Scan for the cell matching the given text and deliver its [X, Y] coordinate at center. 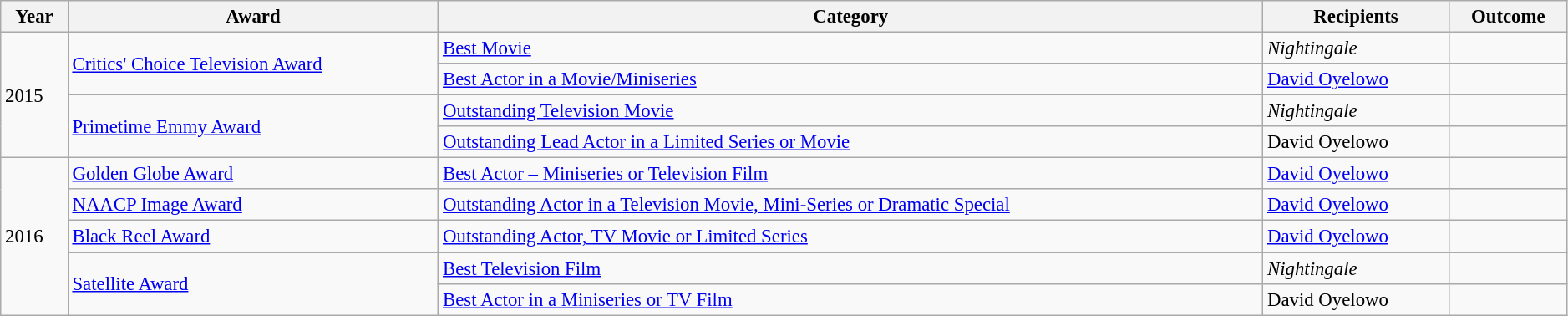
Best Television Film [850, 268]
Best Actor – Miniseries or Television Film [850, 174]
Satellite Award [253, 284]
Award [253, 17]
Best Actor in a Movie/Miniseries [850, 79]
Recipients [1357, 17]
2016 [34, 237]
NAACP Image Award [253, 205]
Outstanding Lead Actor in a Limited Series or Movie [850, 142]
2015 [34, 95]
Outstanding Actor, TV Movie or Limited Series [850, 237]
Golden Globe Award [253, 174]
Outstanding Actor in a Television Movie, Mini-Series or Dramatic Special [850, 205]
Critics' Choice Television Award [253, 64]
Black Reel Award [253, 237]
Best Movie [850, 48]
Category [850, 17]
Outcome [1508, 17]
Primetime Emmy Award [253, 127]
Year [34, 17]
Best Actor in a Miniseries or TV Film [850, 299]
Outstanding Television Movie [850, 111]
